Pinpoint the cell where the given text exists, returning its (x, y) midpoint coordinate. 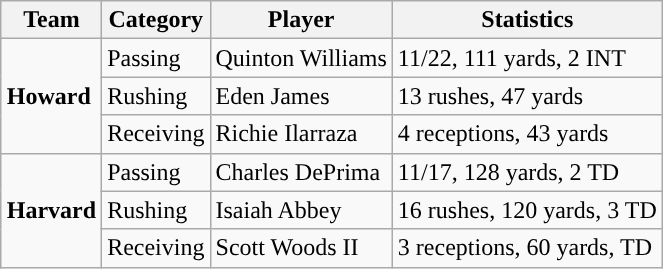
Richie Ilarraza (301, 134)
Player (301, 20)
Harvard (51, 210)
11/17, 128 yards, 2 TD (527, 172)
13 rushes, 47 yards (527, 96)
Charles DePrima (301, 172)
Category (156, 20)
Team (51, 20)
Scott Woods II (301, 248)
16 rushes, 120 yards, 3 TD (527, 210)
Isaiah Abbey (301, 210)
11/22, 111 yards, 2 INT (527, 58)
Eden James (301, 96)
4 receptions, 43 yards (527, 134)
Quinton Williams (301, 58)
3 receptions, 60 yards, TD (527, 248)
Statistics (527, 20)
Howard (51, 96)
